Output the (X, Y) coordinate of the center of the cell containing the given text.  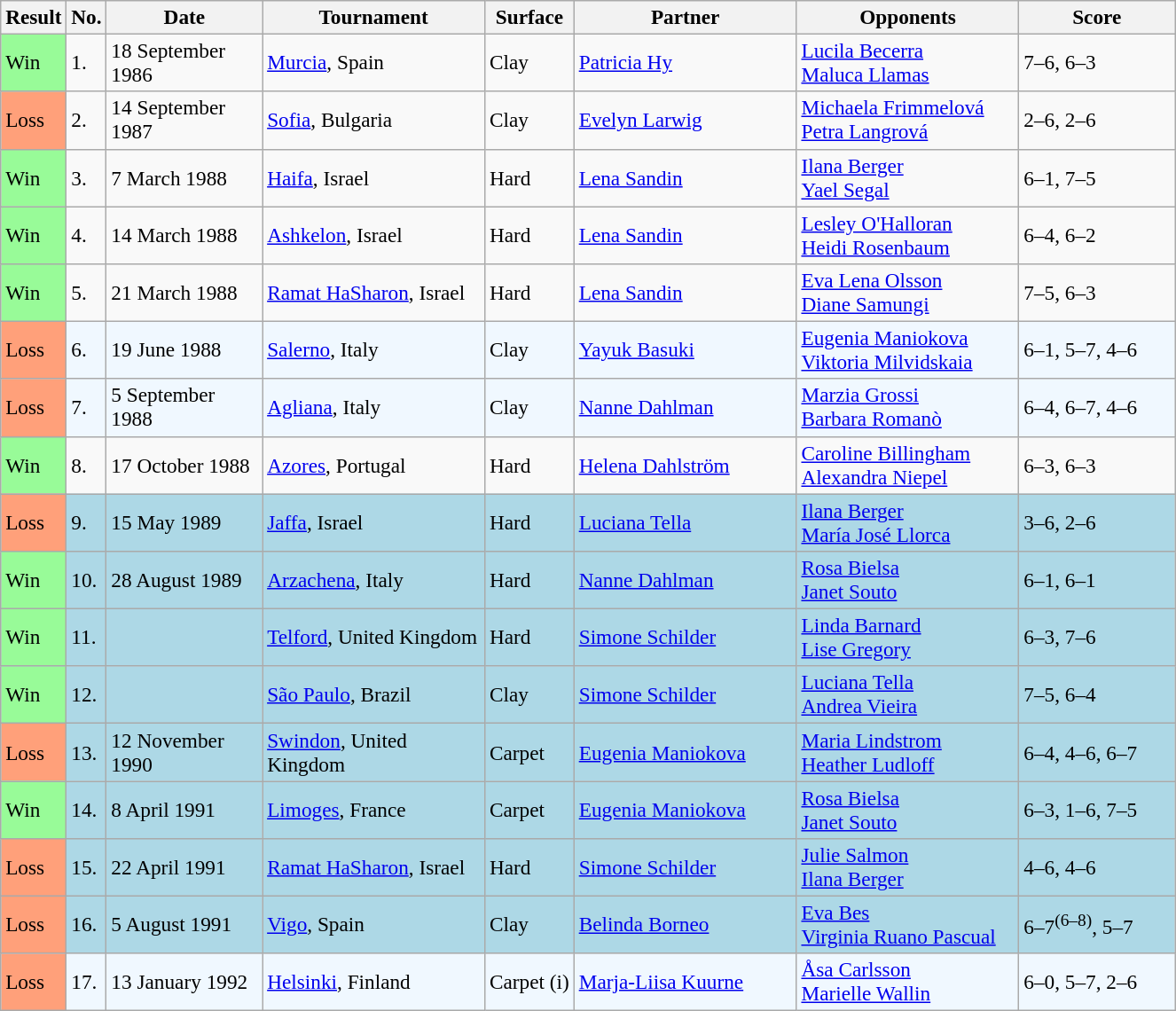
14 March 1988 (184, 234)
6–4, 6–2 (1097, 234)
Linda Barnard Lise Gregory (908, 637)
7–5, 6–3 (1097, 293)
15. (87, 867)
8. (87, 465)
6. (87, 349)
3–6, 2–6 (1097, 521)
13. (87, 752)
Caroline Billingham Alexandra Niepel (908, 465)
Date (184, 17)
Murcia, Spain (374, 62)
Julie Salmon Ilana Berger (908, 867)
17. (87, 983)
Opponents (908, 17)
2–6, 2–6 (1097, 121)
Marzia Grossi Barbara Romanò (908, 408)
Marja-Liisa Kuurne (685, 983)
22 April 1991 (184, 867)
6–1, 7–5 (1097, 177)
Eugenia Maniokova Viktoria Milvidskaia (908, 349)
5 September 1988 (184, 408)
Ilana Berger Yael Segal (908, 177)
Helsinki, Finland (374, 983)
10. (87, 580)
12 November 1990 (184, 752)
6–4, 6–7, 4–6 (1097, 408)
4–6, 4–6 (1097, 867)
Score (1097, 17)
21 March 1988 (184, 293)
Ilana Berger María José Llorca (908, 521)
Belinda Borneo (685, 924)
6–4, 4–6, 6–7 (1097, 752)
9. (87, 521)
6–7(6–8), 5–7 (1097, 924)
4. (87, 234)
12. (87, 695)
Helena Dahlström (685, 465)
6–3, 7–6 (1097, 637)
Luciana Tella (685, 521)
Luciana Tella Andrea Vieira (908, 695)
Maria Lindstrom Heather Ludloff (908, 752)
19 June 1988 (184, 349)
15 May 1989 (184, 521)
Salerno, Italy (374, 349)
6–0, 5–7, 2–6 (1097, 983)
Result (34, 17)
7–5, 6–4 (1097, 695)
11. (87, 637)
Azores, Portugal (374, 465)
Jaffa, Israel (374, 521)
Lesley O'Halloran Heidi Rosenbaum (908, 234)
6–1, 6–1 (1097, 580)
Arzachena, Italy (374, 580)
Evelyn Larwig (685, 121)
18 September 1986 (184, 62)
7. (87, 408)
17 October 1988 (184, 465)
Swindon, United Kingdom (374, 752)
Eva Lena Olsson Diane Samungi (908, 293)
13 January 1992 (184, 983)
Limoges, France (374, 809)
Partner (685, 17)
6–3, 1–6, 7–5 (1097, 809)
Surface (530, 17)
Carpet (i) (530, 983)
16. (87, 924)
Haifa, Israel (374, 177)
Ashkelon, Israel (374, 234)
Yayuk Basuki (685, 349)
Åsa Carlsson Marielle Wallin (908, 983)
7 March 1988 (184, 177)
6–1, 5–7, 4–6 (1097, 349)
Patricia Hy (685, 62)
7–6, 6–3 (1097, 62)
6–3, 6–3 (1097, 465)
Tournament (374, 17)
2. (87, 121)
Eva Bes Virginia Ruano Pascual (908, 924)
8 April 1991 (184, 809)
5. (87, 293)
No. (87, 17)
14 September 1987 (184, 121)
28 August 1989 (184, 580)
3. (87, 177)
Michaela Frimmelová Petra Langrová (908, 121)
Agliana, Italy (374, 408)
São Paulo, Brazil (374, 695)
Lucila Becerra Maluca Llamas (908, 62)
Sofia, Bulgaria (374, 121)
1. (87, 62)
5 August 1991 (184, 924)
14. (87, 809)
Vigo, Spain (374, 924)
Telford, United Kingdom (374, 637)
